For the text-containing cell, return its midpoint in [x, y] coordinate format. 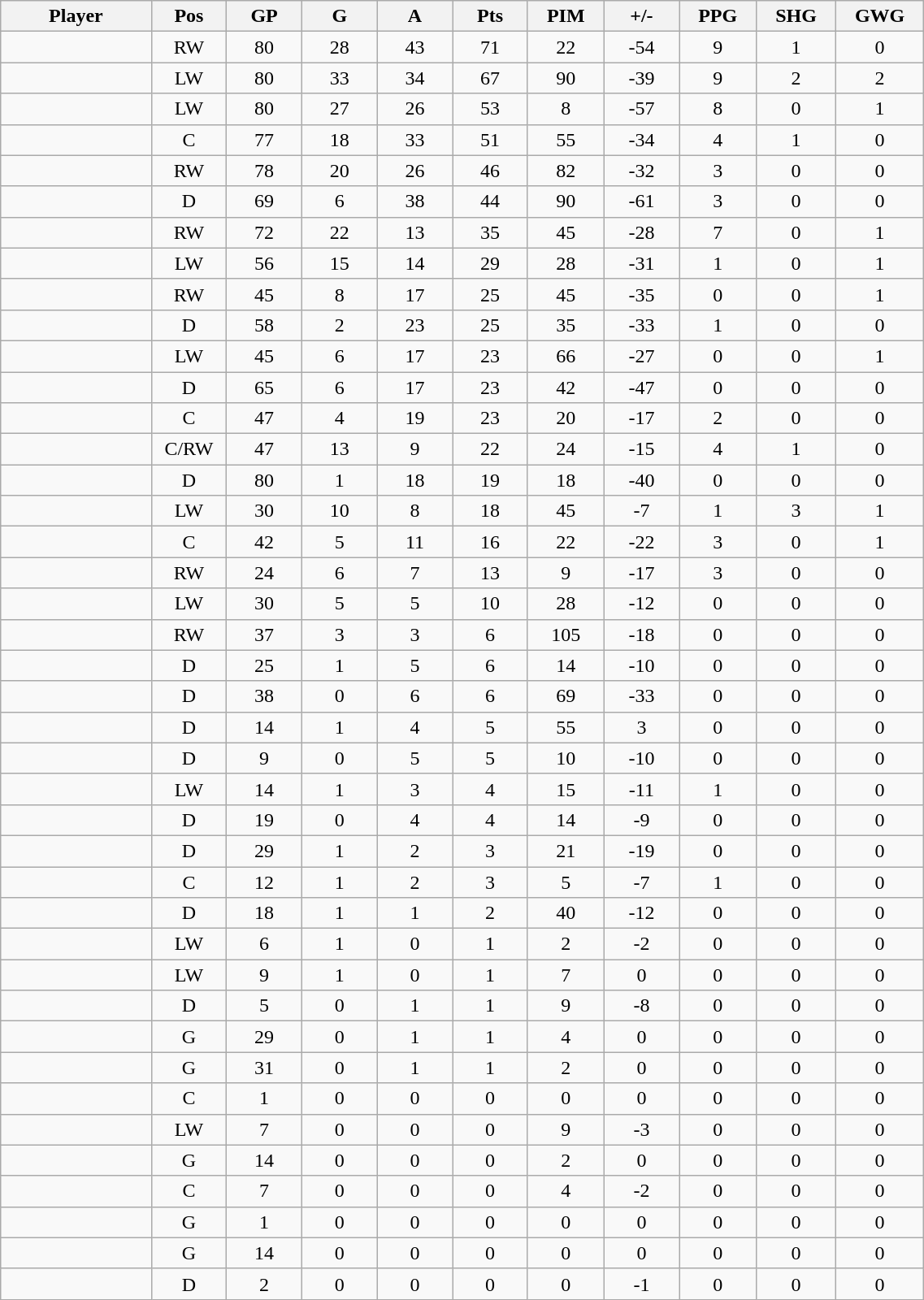
-47 [642, 388]
PIM [566, 16]
65 [265, 388]
105 [566, 635]
78 [265, 171]
-19 [642, 851]
12 [265, 882]
-28 [642, 232]
-61 [642, 201]
16 [491, 542]
-57 [642, 109]
34 [414, 78]
-9 [642, 820]
82 [566, 171]
37 [265, 635]
67 [491, 78]
31 [265, 1068]
SHG [796, 16]
-15 [642, 449]
58 [265, 325]
-32 [642, 171]
-8 [642, 1006]
-1 [642, 1284]
-3 [642, 1129]
56 [265, 263]
27 [340, 109]
C/RW [189, 449]
Pos [189, 16]
11 [414, 542]
46 [491, 171]
40 [566, 913]
71 [491, 47]
-39 [642, 78]
77 [265, 140]
+/- [642, 16]
GWG [879, 16]
72 [265, 232]
-54 [642, 47]
-27 [642, 356]
53 [491, 109]
Player [76, 16]
51 [491, 140]
-34 [642, 140]
PPG [718, 16]
44 [491, 201]
21 [566, 851]
-22 [642, 542]
-35 [642, 294]
GP [265, 16]
Pts [491, 16]
-11 [642, 789]
66 [566, 356]
A [414, 16]
-40 [642, 480]
43 [414, 47]
-18 [642, 635]
-31 [642, 263]
